From the cell containing the given text, extract its center point as [x, y] coordinate. 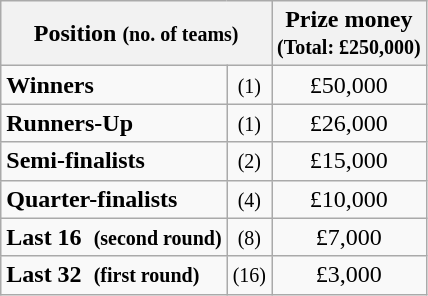
Position (no. of teams) [136, 34]
Quarter-finalists [114, 199]
(8) [249, 237]
Last 32 (first round) [114, 275]
Winners [114, 85]
Last 16 (second round) [114, 237]
£50,000 [350, 85]
Semi-finalists [114, 161]
Prize money(Total: £250,000) [350, 34]
(2) [249, 161]
Runners-Up [114, 123]
(16) [249, 275]
£26,000 [350, 123]
(4) [249, 199]
£15,000 [350, 161]
£7,000 [350, 237]
£10,000 [350, 199]
£3,000 [350, 275]
